Return the [x, y] coordinate for the center point of the cell that contains the specified text.  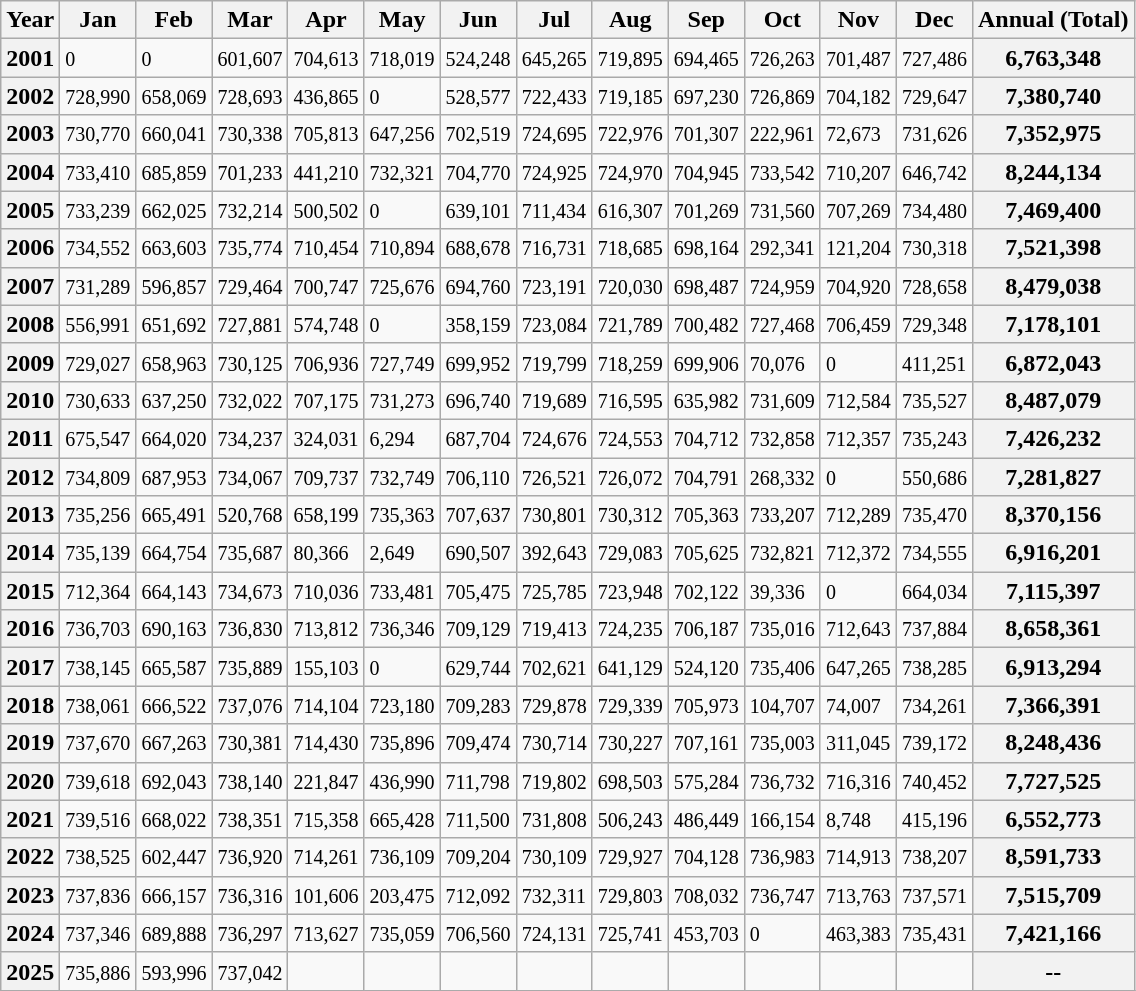
2007 [30, 286]
7,380,740 [1053, 96]
641,129 [630, 667]
222,961 [782, 134]
705,363 [706, 515]
411,251 [934, 362]
453,703 [706, 933]
635,982 [706, 400]
716,316 [858, 781]
734,555 [934, 553]
723,180 [402, 705]
702,621 [554, 667]
734,237 [250, 438]
737,884 [934, 629]
72,673 [858, 134]
735,139 [98, 553]
7,115,397 [1053, 591]
716,731 [554, 248]
714,261 [326, 857]
8,248,436 [1053, 743]
311,045 [858, 743]
732,311 [554, 895]
688,678 [478, 248]
725,785 [554, 591]
166,154 [782, 819]
436,865 [326, 96]
735,687 [250, 553]
714,104 [326, 705]
665,491 [174, 515]
698,164 [706, 248]
7,469,400 [1053, 210]
7,515,709 [1053, 895]
664,020 [174, 438]
705,813 [326, 134]
550,686 [934, 477]
735,059 [402, 933]
731,626 [934, 134]
690,163 [174, 629]
8,370,156 [1053, 515]
704,613 [326, 58]
734,261 [934, 705]
Dec [934, 20]
736,703 [98, 629]
732,214 [250, 210]
701,307 [706, 134]
735,431 [934, 933]
728,658 [934, 286]
730,109 [554, 857]
2004 [30, 172]
732,022 [250, 400]
2024 [30, 933]
8,658,361 [1053, 629]
689,888 [174, 933]
719,413 [554, 629]
710,894 [402, 248]
707,175 [326, 400]
734,809 [98, 477]
663,603 [174, 248]
709,204 [478, 857]
660,041 [174, 134]
724,959 [782, 286]
80,366 [326, 553]
520,768 [250, 515]
704,791 [706, 477]
715,358 [326, 819]
8,591,733 [1053, 857]
2023 [30, 895]
729,339 [630, 705]
8,244,134 [1053, 172]
709,737 [326, 477]
736,920 [250, 857]
739,172 [934, 743]
738,207 [934, 857]
730,227 [630, 743]
735,256 [98, 515]
2002 [30, 96]
Oct [782, 20]
70,076 [782, 362]
718,019 [402, 58]
687,704 [478, 438]
664,143 [174, 591]
737,042 [250, 971]
707,269 [858, 210]
731,560 [782, 210]
704,770 [478, 172]
704,712 [706, 438]
2013 [30, 515]
735,406 [782, 667]
736,316 [250, 895]
719,802 [554, 781]
724,676 [554, 438]
723,084 [554, 324]
2001 [30, 58]
730,125 [250, 362]
2008 [30, 324]
708,032 [706, 895]
712,372 [858, 553]
709,129 [478, 629]
735,896 [402, 743]
Aug [630, 20]
2015 [30, 591]
704,128 [706, 857]
292,341 [782, 248]
722,433 [554, 96]
666,522 [174, 705]
2025 [30, 971]
729,803 [630, 895]
738,061 [98, 705]
707,637 [478, 515]
712,584 [858, 400]
556,991 [98, 324]
705,475 [478, 591]
6,913,294 [1053, 667]
732,749 [402, 477]
Sep [706, 20]
705,973 [706, 705]
2009 [30, 362]
7,281,827 [1053, 477]
704,920 [858, 286]
712,357 [858, 438]
731,609 [782, 400]
6,872,043 [1053, 362]
735,016 [782, 629]
7,727,525 [1053, 781]
700,482 [706, 324]
639,101 [478, 210]
-- [1053, 971]
724,925 [554, 172]
723,948 [630, 591]
121,204 [858, 248]
596,857 [174, 286]
726,869 [782, 96]
74,007 [858, 705]
718,685 [630, 248]
6,294 [402, 438]
724,553 [630, 438]
2018 [30, 705]
701,487 [858, 58]
2021 [30, 819]
698,487 [706, 286]
738,140 [250, 781]
593,996 [174, 971]
358,159 [478, 324]
441,210 [326, 172]
736,297 [250, 933]
7,426,232 [1053, 438]
711,500 [478, 819]
736,346 [402, 629]
735,363 [402, 515]
702,122 [706, 591]
711,798 [478, 781]
709,474 [478, 743]
707,161 [706, 743]
Jan [98, 20]
720,030 [630, 286]
629,744 [478, 667]
699,952 [478, 362]
221,847 [326, 781]
Jun [478, 20]
699,906 [706, 362]
725,741 [630, 933]
729,027 [98, 362]
732,821 [782, 553]
712,364 [98, 591]
719,895 [630, 58]
692,043 [174, 781]
666,157 [174, 895]
711,434 [554, 210]
723,191 [554, 286]
687,953 [174, 477]
662,025 [174, 210]
722,976 [630, 134]
726,521 [554, 477]
731,289 [98, 286]
6,763,348 [1053, 58]
727,486 [934, 58]
739,618 [98, 781]
730,312 [630, 515]
730,318 [934, 248]
658,199 [326, 515]
647,265 [858, 667]
724,131 [554, 933]
665,428 [402, 819]
Apr [326, 20]
729,878 [554, 705]
738,525 [98, 857]
713,812 [326, 629]
730,338 [250, 134]
2016 [30, 629]
729,348 [934, 324]
728,990 [98, 96]
8,487,079 [1053, 400]
718,259 [630, 362]
735,243 [934, 438]
2,649 [402, 553]
714,913 [858, 857]
730,381 [250, 743]
733,207 [782, 515]
675,547 [98, 438]
2014 [30, 553]
392,643 [554, 553]
726,072 [630, 477]
713,627 [326, 933]
736,747 [782, 895]
737,346 [98, 933]
716,595 [630, 400]
104,707 [782, 705]
694,465 [706, 58]
733,542 [782, 172]
575,284 [706, 781]
737,571 [934, 895]
727,881 [250, 324]
2019 [30, 743]
726,263 [782, 58]
Jul [554, 20]
734,067 [250, 477]
712,643 [858, 629]
2005 [30, 210]
601,607 [250, 58]
6,916,201 [1053, 553]
730,633 [98, 400]
736,830 [250, 629]
739,516 [98, 819]
Year [30, 20]
732,321 [402, 172]
733,410 [98, 172]
2010 [30, 400]
733,481 [402, 591]
2011 [30, 438]
524,248 [478, 58]
712,092 [478, 895]
733,239 [98, 210]
731,808 [554, 819]
734,480 [934, 210]
6,552,773 [1053, 819]
528,577 [478, 96]
155,103 [326, 667]
724,970 [630, 172]
415,196 [934, 819]
719,185 [630, 96]
727,468 [782, 324]
690,507 [478, 553]
721,789 [630, 324]
645,265 [554, 58]
324,031 [326, 438]
706,560 [478, 933]
101,606 [326, 895]
713,763 [858, 895]
734,673 [250, 591]
729,927 [630, 857]
Annual (Total) [1053, 20]
730,801 [554, 515]
2017 [30, 667]
737,836 [98, 895]
735,889 [250, 667]
664,034 [934, 591]
719,799 [554, 362]
646,742 [934, 172]
737,670 [98, 743]
7,366,391 [1053, 705]
724,235 [630, 629]
700,747 [326, 286]
732,858 [782, 438]
602,447 [174, 857]
701,269 [706, 210]
664,754 [174, 553]
712,289 [858, 515]
2006 [30, 248]
729,083 [630, 553]
658,069 [174, 96]
735,003 [782, 743]
8,748 [858, 819]
7,421,166 [1053, 933]
2012 [30, 477]
506,243 [630, 819]
738,285 [934, 667]
736,109 [402, 857]
7,352,975 [1053, 134]
Feb [174, 20]
696,740 [478, 400]
May [402, 20]
268,332 [782, 477]
735,774 [250, 248]
486,449 [706, 819]
7,521,398 [1053, 248]
8,479,038 [1053, 286]
735,886 [98, 971]
668,022 [174, 819]
730,770 [98, 134]
710,036 [326, 591]
436,990 [402, 781]
740,452 [934, 781]
727,749 [402, 362]
710,454 [326, 248]
702,519 [478, 134]
704,945 [706, 172]
616,307 [630, 210]
2022 [30, 857]
524,120 [706, 667]
738,351 [250, 819]
731,273 [402, 400]
574,748 [326, 324]
706,110 [478, 477]
705,625 [706, 553]
203,475 [402, 895]
728,693 [250, 96]
706,936 [326, 362]
737,076 [250, 705]
698,503 [630, 781]
665,587 [174, 667]
735,527 [934, 400]
651,692 [174, 324]
729,464 [250, 286]
738,145 [98, 667]
500,502 [326, 210]
667,263 [174, 743]
Mar [250, 20]
39,336 [782, 591]
736,983 [782, 857]
725,676 [402, 286]
729,647 [934, 96]
734,552 [98, 248]
714,430 [326, 743]
463,383 [858, 933]
735,470 [934, 515]
7,178,101 [1053, 324]
736,732 [782, 781]
701,233 [250, 172]
658,963 [174, 362]
697,230 [706, 96]
Nov [858, 20]
709,283 [478, 705]
704,182 [858, 96]
706,459 [858, 324]
710,207 [858, 172]
685,859 [174, 172]
694,760 [478, 286]
706,187 [706, 629]
637,250 [174, 400]
647,256 [402, 134]
719,689 [554, 400]
2020 [30, 781]
724,695 [554, 134]
730,714 [554, 743]
2003 [30, 134]
